Provide the [x, y] coordinate of the cell's center where the given text is located.  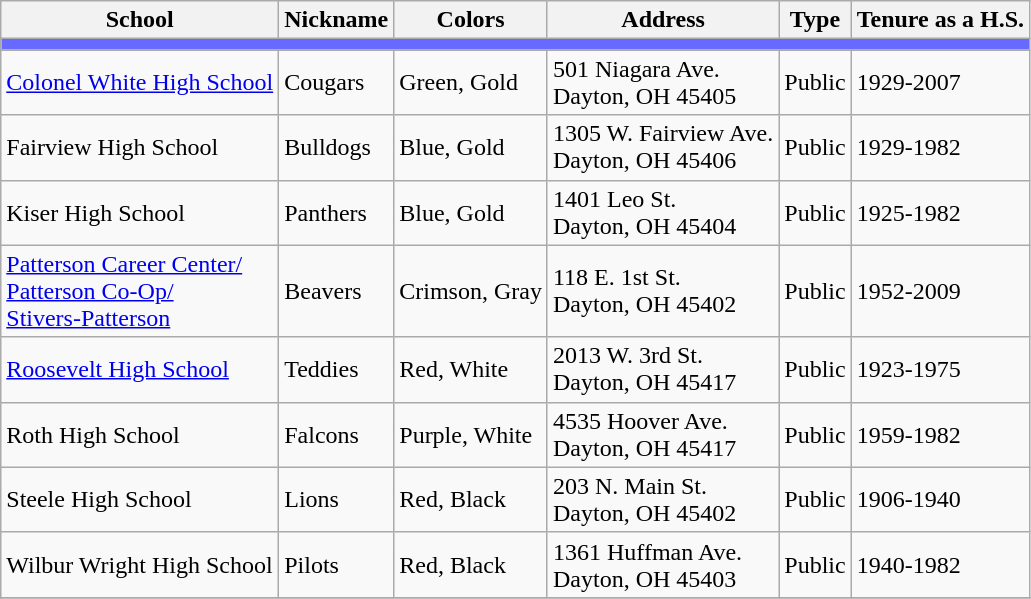
Crimson, Gray [471, 291]
Nickname [336, 20]
118 E. 1st St.Dayton, OH 45402 [662, 291]
Wilbur Wright High School [140, 564]
Colonel White High School [140, 82]
Tenure as a H.S. [940, 20]
Lions [336, 500]
Green, Gold [471, 82]
Colors [471, 20]
501 Niagara Ave.Dayton, OH 45405 [662, 82]
Fairview High School [140, 148]
Steele High School [140, 500]
1925-1982 [940, 212]
Falcons [336, 434]
Kiser High School [140, 212]
Cougars [336, 82]
Red, White [471, 370]
Teddies [336, 370]
Type [815, 20]
Beavers [336, 291]
1923-1975 [940, 370]
2013 W. 3rd St.Dayton, OH 45417 [662, 370]
1906-1940 [940, 500]
Patterson Career Center/Patterson Co-Op/Stivers-Patterson [140, 291]
1959-1982 [940, 434]
Bulldogs [336, 148]
Panthers [336, 212]
Roth High School [140, 434]
1401 Leo St.Dayton, OH 45404 [662, 212]
Roosevelt High School [140, 370]
School [140, 20]
Purple, White [471, 434]
1361 Huffman Ave.Dayton, OH 45403 [662, 564]
1940-1982 [940, 564]
1929-2007 [940, 82]
1952-2009 [940, 291]
Address [662, 20]
203 N. Main St.Dayton, OH 45402 [662, 500]
1305 W. Fairview Ave.Dayton, OH 45406 [662, 148]
4535 Hoover Ave.Dayton, OH 45417 [662, 434]
1929-1982 [940, 148]
Pilots [336, 564]
